Determine the (X, Y) coordinate at the center of the cell enclosing the given text.  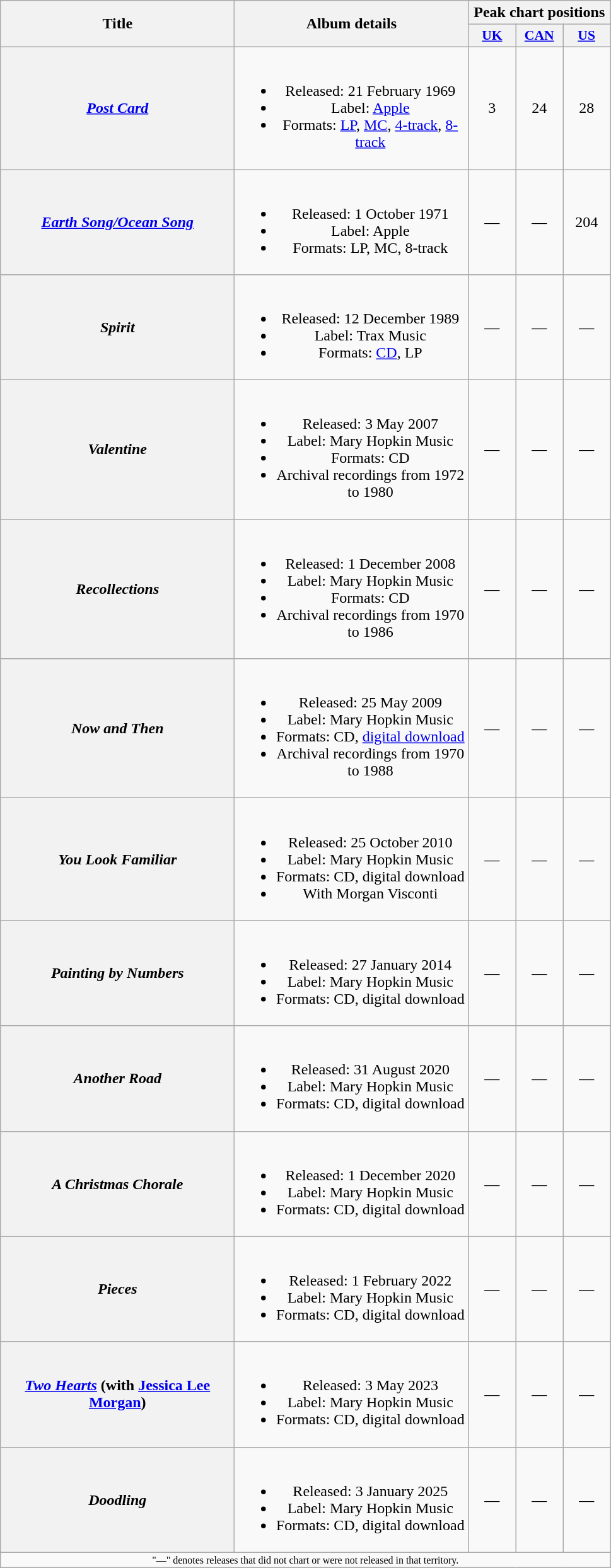
Doodling (117, 1499)
You Look Familiar (117, 859)
Released: 31 August 2020Label: Mary Hopkin MusicFormats: CD, digital download (352, 1078)
204 (586, 222)
Released: 25 October 2010Label: Mary Hopkin MusicFormats: CD, digital downloadWith Morgan Visconti (352, 859)
Released: 3 May 2023Label: Mary Hopkin MusicFormats: CD, digital download (352, 1395)
Pieces (117, 1289)
Released: 27 January 2014Label: Mary Hopkin MusicFormats: CD, digital download (352, 973)
Released: 3 May 2007Label: Mary Hopkin MusicFormats: CDArchival recordings from 1972 to 1980 (352, 450)
Two Hearts (with Jessica Lee Morgan) (117, 1395)
Released: 1 October 1971Label: AppleFormats: LP, MC, 8-track (352, 222)
Spirit (117, 328)
Title (117, 24)
Released: 3 January 2025Label: Mary Hopkin MusicFormats: CD, digital download (352, 1499)
Earth Song/Ocean Song (117, 222)
Painting by Numbers (117, 973)
Released: 1 December 2020Label: Mary Hopkin MusicFormats: CD, digital download (352, 1184)
3 (492, 108)
Peak chart positions (540, 13)
Released: 1 February 2022Label: Mary Hopkin MusicFormats: CD, digital download (352, 1289)
Now and Then (117, 729)
"—" denotes releases that did not chart or were not released in that territory. (305, 1560)
Released: 12 December 1989Label: Trax MusicFormats: CD, LP (352, 328)
US (586, 36)
24 (540, 108)
28 (586, 108)
Valentine (117, 450)
Album details (352, 24)
CAN (540, 36)
A Christmas Chorale (117, 1184)
Released: 25 May 2009Label: Mary Hopkin MusicFormats: CD, digital downloadArchival recordings from 1970 to 1988 (352, 729)
Released: 21 February 1969Label: AppleFormats: LP, MC, 4-track, 8-track (352, 108)
Recollections (117, 589)
Released: 1 December 2008Label: Mary Hopkin MusicFormats: CDArchival recordings from 1970 to 1986 (352, 589)
Post Card (117, 108)
Another Road (117, 1078)
UK (492, 36)
